Detect which cell encompasses the target text, then output its (X, Y) center coordinate. 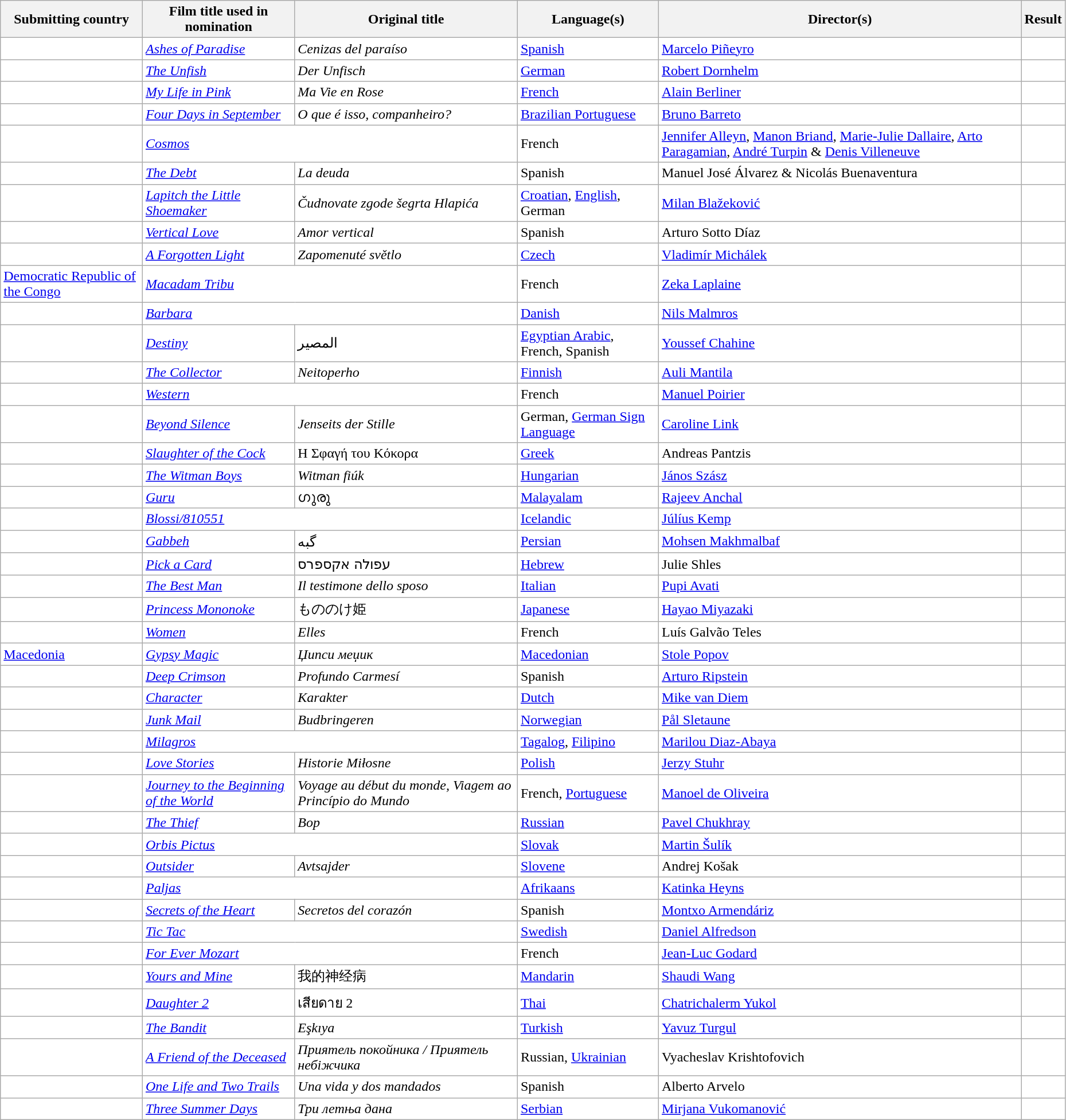
Nils Malmros (840, 313)
Lapitch the Little Shoemaker (218, 203)
Blossi/810551 (330, 519)
Destiny (218, 343)
Čudnovate zgode šegrta Hlapića (406, 203)
Language(s) (588, 19)
Milagros (330, 742)
Andreas Pantzis (840, 454)
Manoel de Oliveira (840, 793)
Karakter (406, 698)
O que é isso, companheiro? (406, 114)
Pavel Chukhray (840, 822)
Marilou Diaz-Abaya (840, 742)
עפולה אקספרס (406, 564)
Daniel Alfredson (840, 932)
Serbian (588, 1109)
Witman fiúk (406, 475)
Jean-Luc Godard (840, 954)
Martin Šulík (840, 844)
Der Unfisch (406, 71)
Slaughter of the Cock (218, 454)
Italian (588, 586)
Dutch (588, 698)
Cosmos (330, 143)
Caroline Link (840, 424)
Gabbeh (218, 541)
Arturo Ripstein (840, 676)
Czech (588, 254)
Il testimone dello sposo (406, 586)
Macedonia (72, 654)
Thai (588, 1002)
The Witman Boys (218, 475)
Џипси меџик (406, 654)
La deuda (406, 173)
Macedonian (588, 654)
Ashes of Paradise (218, 49)
Yavuz Turgul (840, 1028)
Brazilian Portuguese (588, 114)
Budbringeren (406, 720)
المصير (406, 343)
Beyond Silence (218, 424)
The Bandit (218, 1028)
Вор (406, 822)
Luís Galvão Teles (840, 633)
Turkish (588, 1028)
Guru (218, 497)
Milan Blažeković (840, 203)
Love Stories (218, 763)
Vertical Love (218, 232)
Outsider (218, 866)
Pål Sletaune (840, 720)
Swedish (588, 932)
Pupi Avati (840, 586)
Neitoperho (406, 373)
Russian, Ukrainian (588, 1057)
Director(s) (840, 19)
Una vida y dos mandados (406, 1087)
Voyage au début du monde, Viagem ao Princípio do Mundo (406, 793)
Приятель покойника / Приятель небіжчика (406, 1057)
Historie Miłosne (406, 763)
Elles (406, 633)
Macadam Tribu (330, 283)
Mike van Diem (840, 698)
Russian (588, 822)
گبه (406, 541)
Pick a Card (218, 564)
For Ever Mozart (330, 954)
Júlíus Kemp (840, 519)
Junk Mail (218, 720)
Croatian, English, German (588, 203)
Icelandic (588, 519)
Norwegian (588, 720)
János Szász (840, 475)
Mirjana Vukomanović (840, 1109)
Finnish (588, 373)
Mandarin (588, 977)
Hebrew (588, 564)
Katinka Heyns (840, 888)
Cenizas del paraíso (406, 49)
Daughter 2 (218, 1002)
Andrej Košak (840, 866)
Bruno Barreto (840, 114)
Zapomenuté světlo (406, 254)
Auli Mantila (840, 373)
Malayalam (588, 497)
Profundo Carmesí (406, 676)
Character (218, 698)
Japanese (588, 609)
Deep Crimson (218, 676)
Julie Shles (840, 564)
Western (330, 395)
Alberto Arvelo (840, 1087)
Youssef Chahine (840, 343)
Jerzy Stuhr (840, 763)
Polish (588, 763)
Secrets of the Heart (218, 910)
Secretos del corazón (406, 910)
Alain Berliner (840, 92)
Paljas (330, 888)
A Friend of the Deceased (218, 1057)
Hayao Miyazaki (840, 609)
French, Portuguese (588, 793)
Egyptian Arabic, French, Spanish (588, 343)
Tagalog, Filipino (588, 742)
Manuel José Álvarez & Nicolás Buenaventura (840, 173)
Women (218, 633)
Shaudi Wang (840, 977)
Mohsen Makhmalbaf (840, 541)
Afrikaans (588, 888)
Slovak (588, 844)
One Life and Two Trails (218, 1087)
Jenseits der Stille (406, 424)
Democratic Republic of the Congo (72, 283)
Robert Dornhelm (840, 71)
Η Σφαγή του Κόκορα (406, 454)
Film title used in nomination (218, 19)
Original title (406, 19)
Amor vertical (406, 232)
ഗുരു (406, 497)
Hungarian (588, 475)
Gypsy Magic (218, 654)
Eşkıya (406, 1028)
Stole Popov (840, 654)
もののけ姫 (406, 609)
Avtsajder (406, 866)
The Unfish (218, 71)
Slovene (588, 866)
Arturo Sotto Díaz (840, 232)
Montxo Armendáriz (840, 910)
Persian (588, 541)
Marcelo Piñeyro (840, 49)
The Thief (218, 822)
Greek (588, 454)
The Collector (218, 373)
Rajeev Anchal (840, 497)
Yours and Mine (218, 977)
The Debt (218, 173)
Vyacheslav Krishtofovich (840, 1057)
Princess Mononoke (218, 609)
German, German Sign Language (588, 424)
我的神经病 (406, 977)
A Forgotten Light (218, 254)
My Life in Pink (218, 92)
Jennifer Alleyn, Manon Briand, Marie-Julie Dallaire, Arto Paragamian, André Turpin & Denis Villeneuve (840, 143)
Vladimír Michálek (840, 254)
Три летња дана (406, 1109)
Zeka Laplaine (840, 283)
The Best Man (218, 586)
German (588, 71)
Result (1043, 19)
Three Summer Days (218, 1109)
เสียดาย 2 (406, 1002)
Barbara (330, 313)
Four Days in September (218, 114)
Ma Vie en Rose (406, 92)
Manuel Poirier (840, 395)
Orbis Pictus (330, 844)
Journey to the Beginning of the World (218, 793)
Danish (588, 313)
Submitting country (72, 19)
Chatrichalerm Yukol (840, 1002)
Tic Tac (330, 932)
